Provide the (X, Y) coordinate of the cell's center where the given text is located.  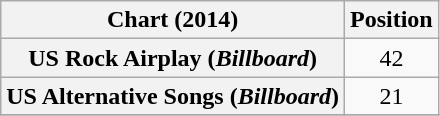
21 (392, 96)
US Rock Airplay (Billboard) (173, 58)
US Alternative Songs (Billboard) (173, 96)
42 (392, 58)
Position (392, 20)
Chart (2014) (173, 20)
